Detect which cell encompasses the target text, then output its (X, Y) center coordinate. 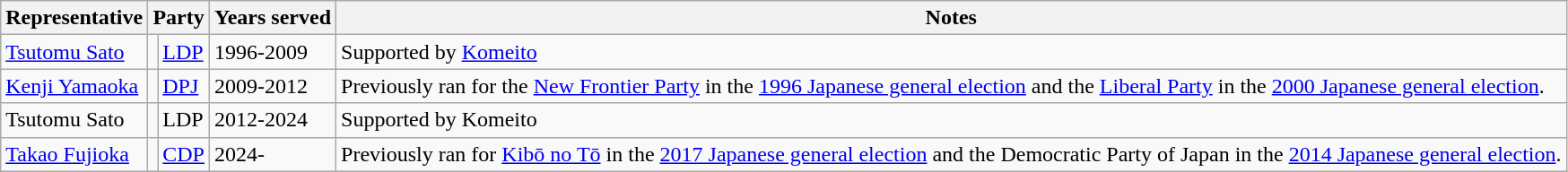
Party (179, 18)
CDP (184, 154)
Representative (74, 18)
Previously ran for Kibō no Tō in the 2017 Japanese general election and the Democratic Party of Japan in the 2014 Japanese general election. (952, 154)
Kenji Yamaoka (74, 86)
2012-2024 (273, 120)
1996-2009 (273, 52)
Previously ran for the New Frontier Party in the 1996 Japanese general election and the Liberal Party in the 2000 Japanese general election. (952, 86)
2009-2012 (273, 86)
DPJ (184, 86)
Takao Fujioka (74, 154)
Years served (273, 18)
2024- (273, 154)
Notes (952, 18)
